Detect which cell encompasses the target text, then output its [x, y] center coordinate. 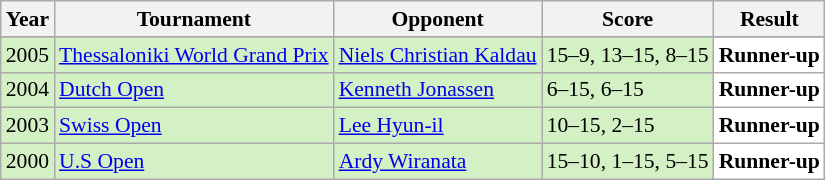
Opponent [438, 19]
Lee Hyun-il [438, 126]
2004 [28, 90]
Niels Christian Kaldau [438, 55]
Year [28, 19]
Score [628, 19]
Tournament [194, 19]
2000 [28, 162]
Dutch Open [194, 90]
15–9, 13–15, 8–15 [628, 55]
Ardy Wiranata [438, 162]
Thessaloniki World Grand Prix [194, 55]
6–15, 6–15 [628, 90]
U.S Open [194, 162]
2003 [28, 126]
15–10, 1–15, 5–15 [628, 162]
Result [770, 19]
10–15, 2–15 [628, 126]
Kenneth Jonassen [438, 90]
2005 [28, 55]
Swiss Open [194, 126]
